Return [X, Y] of the center of cell containing provided text 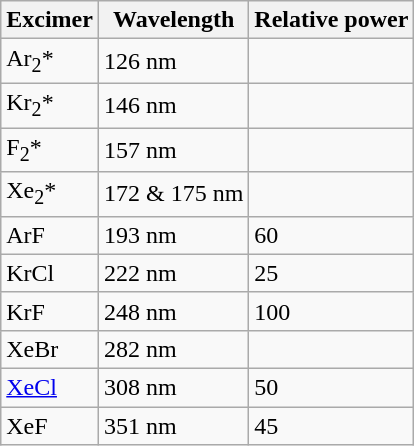
172 & 175 nm [173, 194]
45 [332, 425]
126 nm [173, 61]
60 [332, 235]
XeF [50, 425]
157 nm [173, 150]
KrCl [50, 273]
146 nm [173, 105]
Wavelength [173, 20]
ArF [50, 235]
100 [332, 311]
25 [332, 273]
222 nm [173, 273]
XeCl [50, 387]
248 nm [173, 311]
Kr2* [50, 105]
Xe2* [50, 194]
Relative power [332, 20]
XeBr [50, 349]
Excimer [50, 20]
Ar2* [50, 61]
KrF [50, 311]
193 nm [173, 235]
F2* [50, 150]
50 [332, 387]
351 nm [173, 425]
282 nm [173, 349]
308 nm [173, 387]
